Provide the (x, y) coordinate of the cell's center where the given text is located.  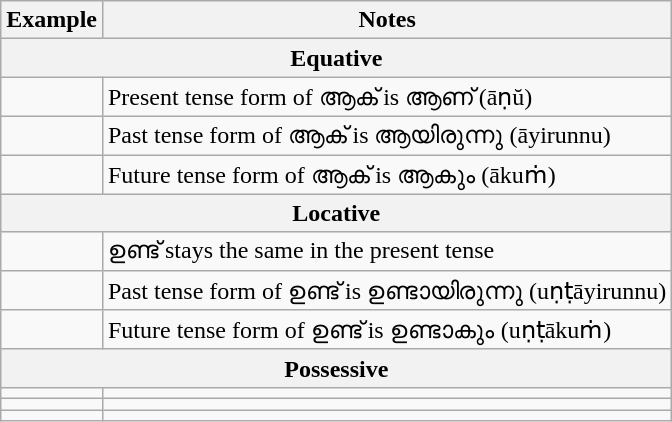
ഉണ്ട് stays the same in the present tense (386, 251)
Present tense form of ആക് is ആണ് (āṇŭ) (386, 97)
Equative (336, 58)
Possessive (336, 368)
Future tense form of ഉണ്ട് is ഉണ്ടാകും (uṇṭākuṁ) (386, 330)
Past tense form of ഉണ്ട് is ഉണ്ടായിരുന്നു (uṇṭāyirunnu) (386, 290)
Example (52, 20)
Locative (336, 213)
Past tense form of ആക് is ആയിരുന്നു (āyirunnu) (386, 135)
Future tense form of ആക് is ആകും (ākuṁ) (386, 174)
Notes (386, 20)
